Output the (X, Y) coordinate of the center of the cell containing the given text.  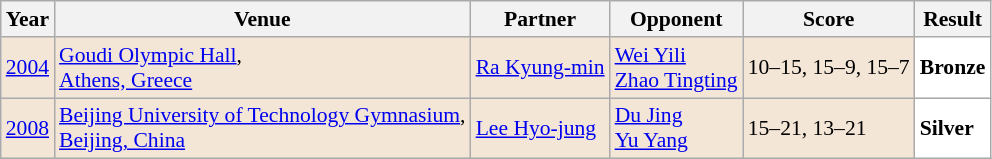
15–21, 13–21 (829, 128)
Result (953, 19)
Year (28, 19)
Wei Yili Zhao Tingting (676, 68)
2008 (28, 128)
Venue (262, 19)
Lee Hyo-jung (540, 128)
Silver (953, 128)
Beijing University of Technology Gymnasium,Beijing, China (262, 128)
Score (829, 19)
Du Jing Yu Yang (676, 128)
Partner (540, 19)
10–15, 15–9, 15–7 (829, 68)
2004 (28, 68)
Bronze (953, 68)
Opponent (676, 19)
Ra Kyung-min (540, 68)
Goudi Olympic Hall,Athens, Greece (262, 68)
